Locate the cell with the specified text and output its [X, Y] center coordinate. 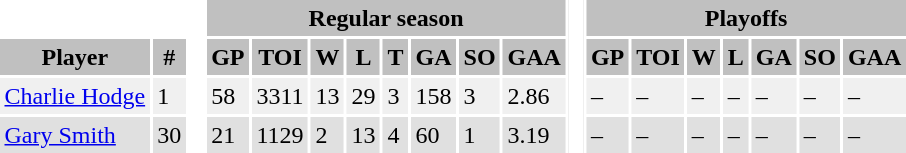
Charlie Hodge [75, 96]
29 [364, 96]
58 [228, 96]
158 [434, 96]
3.19 [534, 135]
30 [170, 135]
Playoffs [746, 18]
1129 [280, 135]
Gary Smith [75, 135]
60 [434, 135]
2 [328, 135]
Regular season [386, 18]
2.86 [534, 96]
Player [75, 57]
4 [396, 135]
3311 [280, 96]
21 [228, 135]
T [396, 57]
# [170, 57]
